Return the (x, y) coordinate for the center point of the cell that contains the specified text.  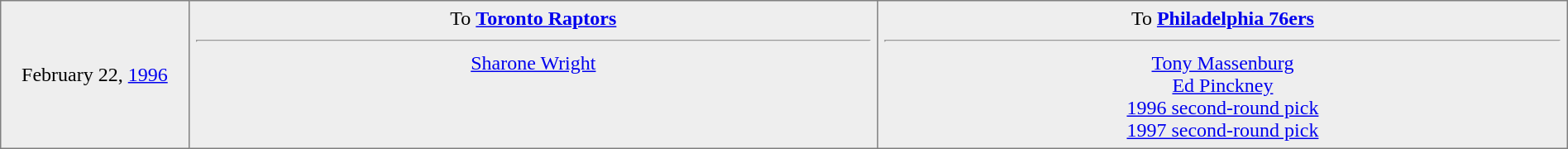
To Toronto RaptorsSharone Wright (533, 74)
To Philadelphia 76ersTony MassenburgEd Pinckney1996 second-round pick1997 second-round pick (1223, 74)
February 22, 1996 (94, 74)
